Output the (x, y) coordinate of the center of the cell containing the given text.  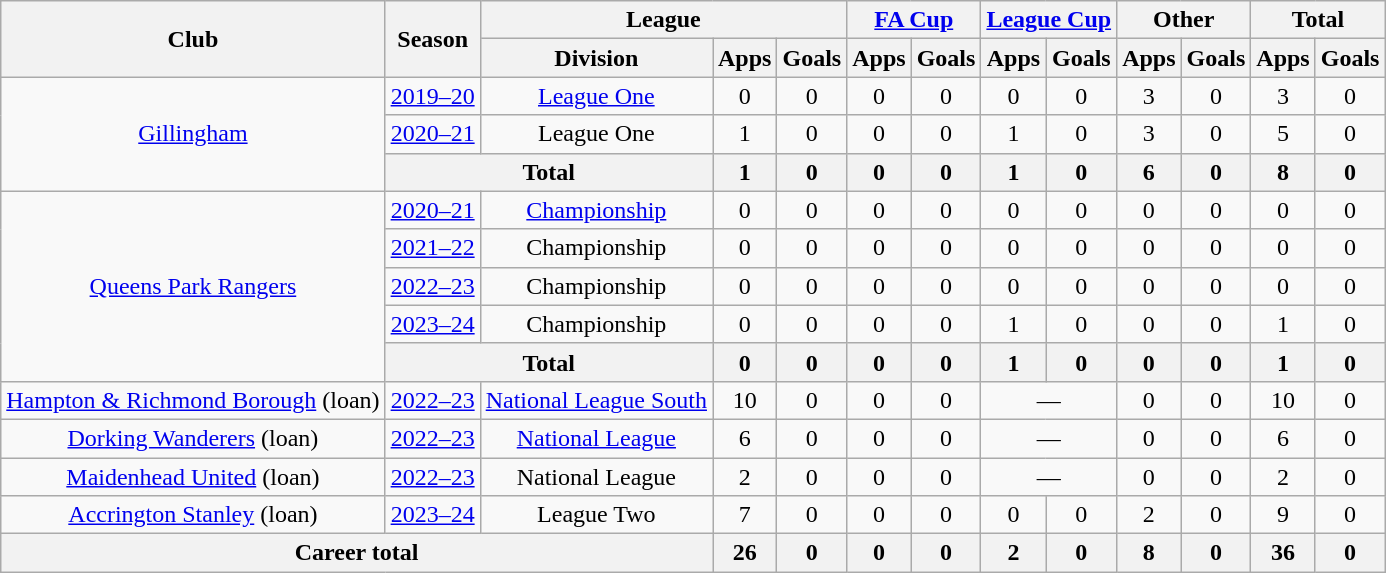
Gillingham (193, 134)
Maidenhead United (loan) (193, 477)
36 (1283, 553)
Hampton & Richmond Borough (loan) (193, 400)
League (664, 20)
Season (432, 39)
26 (744, 553)
Career total (357, 553)
League Two (596, 515)
Dorking Wanderers (loan) (193, 438)
Accrington Stanley (loan) (193, 515)
Other (1184, 20)
League Cup (1049, 20)
National League South (596, 400)
Division (596, 58)
FA Cup (914, 20)
7 (744, 515)
2021–22 (432, 248)
5 (1283, 134)
2019–20 (432, 96)
Club (193, 39)
9 (1283, 515)
Queens Park Rangers (193, 286)
